Extract the (x, y) coordinate from the center of the cell holding the provided text.  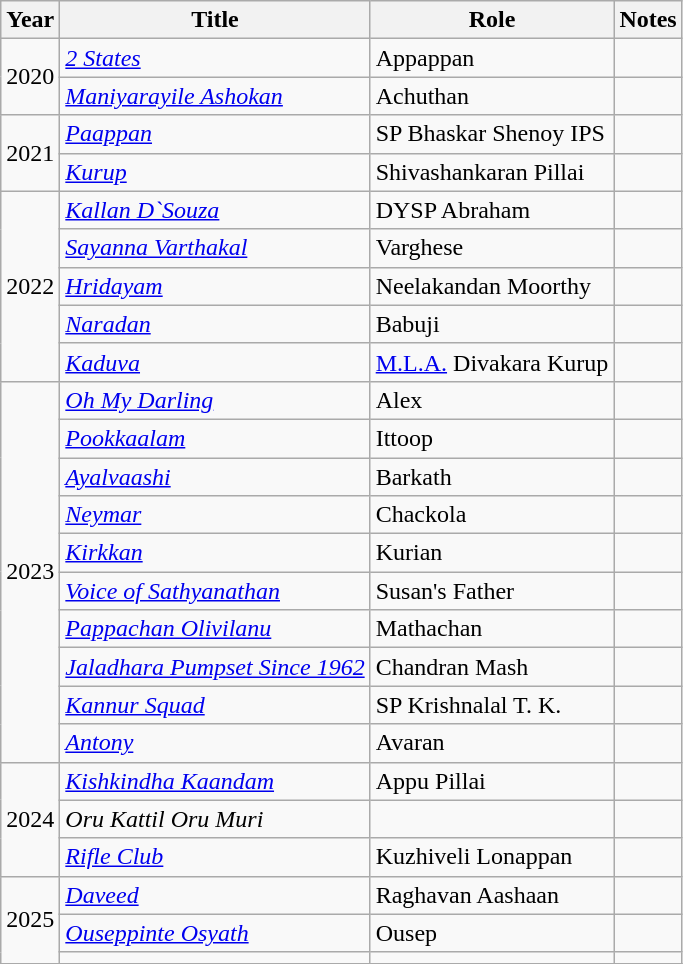
Voice of Sathyanathan (215, 591)
Naradan (215, 324)
Barkath (492, 477)
Maniyarayile Ashokan (215, 96)
Pappachan Olivilanu (215, 629)
Paappan (215, 134)
Achuthan (492, 96)
Kallan D`Souza (215, 210)
Oh My Darling (215, 400)
Kishkindha Kaandam (215, 781)
Kurup (215, 172)
2025 (30, 920)
Mathachan (492, 629)
Raghavan Aashaan (492, 895)
Kannur Squad (215, 705)
Kuzhiveli Lonappan (492, 857)
Shivashankaran Pillai (492, 172)
Neelakandan Moorthy (492, 286)
Ittoop (492, 438)
Ousep (492, 933)
Year (30, 20)
Babuji (492, 324)
Pookkaalam (215, 438)
2022 (30, 286)
M.L.A. Divakara Kurup (492, 362)
Oru Kattil Oru Muri (215, 819)
Jaladhara Pumpset Since 1962 (215, 667)
SP Krishnalal T. K. (492, 705)
Alex (492, 400)
2021 (30, 153)
Ouseppinte Osyath (215, 933)
Kurian (492, 553)
Chackola (492, 515)
Antony (215, 743)
Appu Pillai (492, 781)
Ayalvaashi (215, 477)
Varghese (492, 248)
2023 (30, 572)
Appappan (492, 58)
2024 (30, 819)
Avaran (492, 743)
Title (215, 20)
Kaduva (215, 362)
Susan's Father (492, 591)
Hridayam (215, 286)
Role (492, 20)
2020 (30, 77)
Kirkkan (215, 553)
2 States (215, 58)
DYSP Abraham (492, 210)
Neymar (215, 515)
Chandran Mash (492, 667)
SP Bhaskar Shenoy IPS (492, 134)
Sayanna Varthakal (215, 248)
Rifle Club (215, 857)
Daveed (215, 895)
Notes (648, 20)
